Capture the cell that displays the provided text and extract its [x, y] central coordinate. 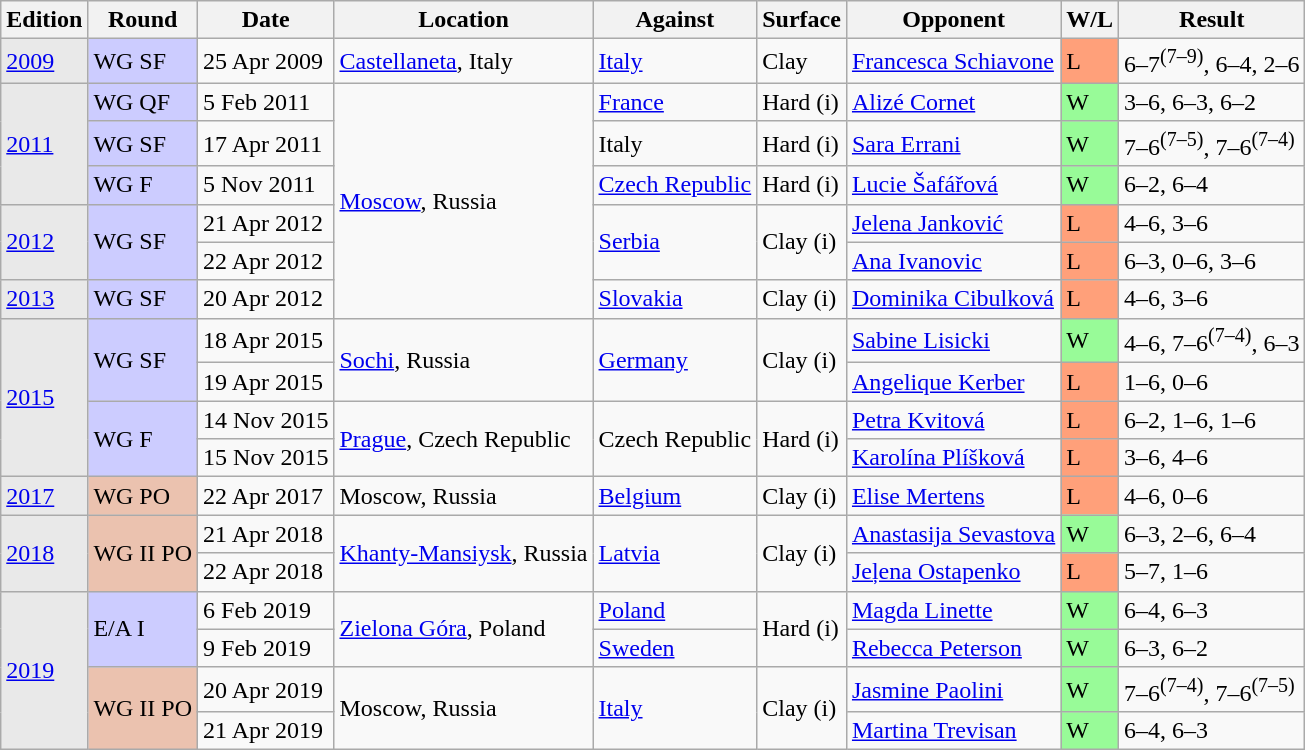
21 Apr 2018 [266, 534]
Karolína Plíšková [953, 458]
22 Apr 2017 [266, 496]
Rebecca Peterson [953, 648]
Sara Errani [953, 144]
4–6, 0–6 [1212, 496]
2015 [44, 398]
6–2, 1–6, 1–6 [1212, 420]
22 Apr 2012 [266, 261]
2012 [44, 242]
Location [464, 20]
Belgium [675, 496]
Sweden [675, 648]
2017 [44, 496]
Angelique Kerber [953, 382]
2013 [44, 299]
Francesca Schiavone [953, 62]
20 Apr 2019 [266, 690]
2011 [44, 144]
25 Apr 2009 [266, 62]
Elise Mertens [953, 496]
Result [1212, 20]
Date [266, 20]
E/A I [143, 629]
Edition [44, 20]
France [675, 102]
Prague, Czech Republic [464, 439]
Anastasija Sevastova [953, 534]
Alizé Cornet [953, 102]
4–6, 7–6(7–4), 6–3 [1212, 340]
7–6(7–5), 7–6(7–4) [1212, 144]
18 Apr 2015 [266, 340]
3–6, 4–6 [1212, 458]
21 Apr 2019 [266, 731]
6–3, 6–2 [1212, 648]
1–6, 0–6 [1212, 382]
6 Feb 2019 [266, 610]
5 Nov 2011 [266, 185]
6–3, 0–6, 3–6 [1212, 261]
5 Feb 2011 [266, 102]
Poland [675, 610]
17 Apr 2011 [266, 144]
Round [143, 20]
Lucie Šafářová [953, 185]
Germany [675, 360]
7–6(7–4), 7–6(7–5) [1212, 690]
15 Nov 2015 [266, 458]
Castellaneta, Italy [464, 62]
Zielona Góra, Poland [464, 629]
3–6, 6–3, 6–2 [1212, 102]
Against [675, 20]
Dominika Cibulková [953, 299]
6–3, 2–6, 6–4 [1212, 534]
Sabine Lisicki [953, 340]
Jasmine Paolini [953, 690]
Clay [802, 62]
6–7(7–9), 6–4, 2–6 [1212, 62]
5–7, 1–6 [1212, 572]
2009 [44, 62]
2019 [44, 670]
22 Apr 2018 [266, 572]
6–2, 6–4 [1212, 185]
2018 [44, 553]
Ana Ivanovic [953, 261]
14 Nov 2015 [266, 420]
Sochi, Russia [464, 360]
Jelena Janković [953, 223]
W/L [1090, 20]
Opponent [953, 20]
WG PO [143, 496]
Latvia [675, 553]
Surface [802, 20]
Martina Trevisan [953, 731]
Khanty-Mansiysk, Russia [464, 553]
Jeļena Ostapenko [953, 572]
20 Apr 2012 [266, 299]
Serbia [675, 242]
Petra Kvitová [953, 420]
Slovakia [675, 299]
WG QF [143, 102]
21 Apr 2012 [266, 223]
19 Apr 2015 [266, 382]
Magda Linette [953, 610]
9 Feb 2019 [266, 648]
